Detect which cell encompasses the target text, then output its [x, y] center coordinate. 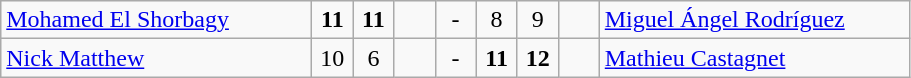
Mohamed El Shorbagy [156, 20]
9 [538, 20]
6 [374, 58]
Mathieu Castagnet [754, 58]
12 [538, 58]
8 [496, 20]
Nick Matthew [156, 58]
10 [332, 58]
Miguel Ángel Rodríguez [754, 20]
